Detect which cell encompasses the target text, then output its (x, y) center coordinate. 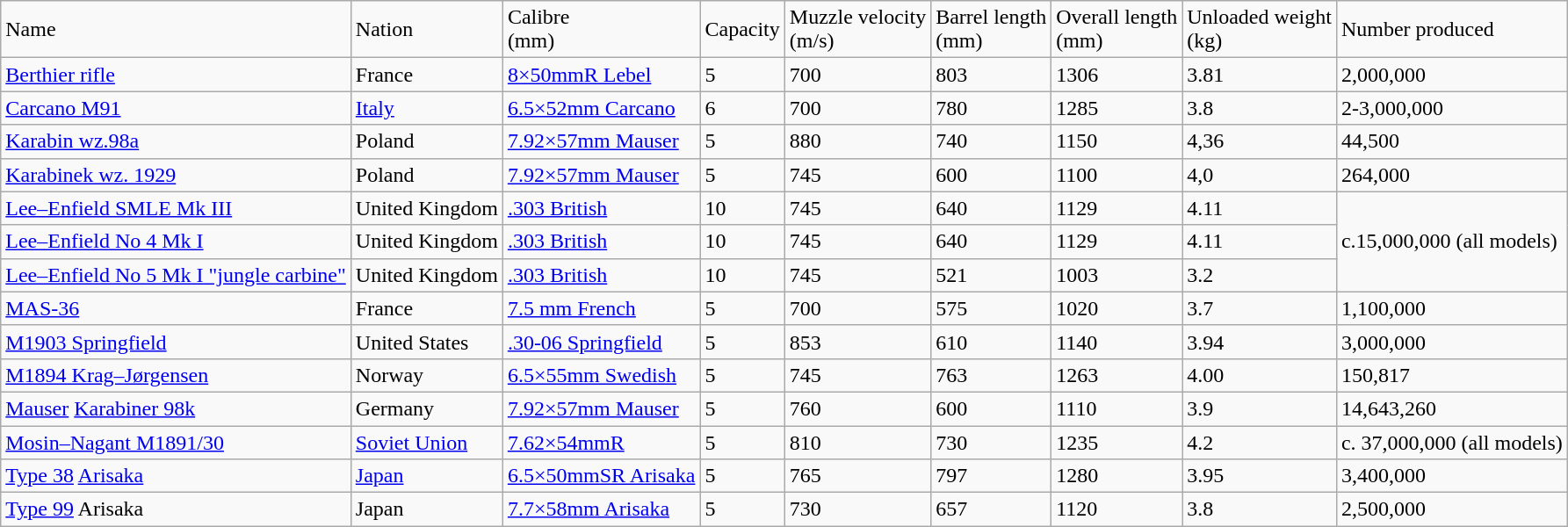
Berthier rifle (176, 75)
1020 (1117, 308)
MAS-36 (176, 308)
Karabin wz.98a (176, 141)
Germany (427, 408)
Lee–Enfield No 4 Mk I (176, 242)
657 (991, 509)
810 (857, 442)
1263 (1117, 375)
Unloaded weight(kg) (1260, 30)
4,36 (1260, 141)
44,500 (1451, 141)
3.9 (1260, 408)
760 (857, 408)
610 (991, 342)
Mosin–Nagant M1891/30 (176, 442)
740 (991, 141)
1306 (1117, 75)
Muzzle velocity(m/s) (857, 30)
7.62×54mmR (601, 442)
3.95 (1260, 476)
M1903 Springfield (176, 342)
150,817 (1451, 375)
M1894 Krag–Jørgensen (176, 375)
Mauser Karabiner 98k (176, 408)
7.7×58mm Arisaka (601, 509)
c. 37,000,000 (all models) (1451, 442)
1235 (1117, 442)
780 (991, 108)
3.2 (1260, 275)
575 (991, 308)
6.5×55mm Swedish (601, 375)
880 (857, 141)
3.94 (1260, 342)
521 (991, 275)
1120 (1117, 509)
1285 (1117, 108)
3.81 (1260, 75)
2-3,000,000 (1451, 108)
797 (991, 476)
1280 (1117, 476)
Type 38 Arisaka (176, 476)
1003 (1117, 275)
Overall length(mm) (1117, 30)
264,000 (1451, 175)
Nation (427, 30)
Lee–Enfield SMLE Mk III (176, 208)
1140 (1117, 342)
Soviet Union (427, 442)
Barrel length(mm) (991, 30)
Carcano M91 (176, 108)
United States (427, 342)
.30-06 Springfield (601, 342)
c.15,000,000 (all models) (1451, 242)
8×50mmR Lebel (601, 75)
6.5×50mmSR Arisaka (601, 476)
Lee–Enfield No 5 Mk I "jungle carbine" (176, 275)
803 (991, 75)
3,000,000 (1451, 342)
7.5 mm French (601, 308)
1,100,000 (1451, 308)
Calibre(mm) (601, 30)
Capacity (742, 30)
6.5×52mm Carcano (601, 108)
Number produced (1451, 30)
14,643,260 (1451, 408)
1150 (1117, 141)
2,500,000 (1451, 509)
Italy (427, 108)
1100 (1117, 175)
Karabinek wz. 1929 (176, 175)
763 (991, 375)
765 (857, 476)
Type 99 Arisaka (176, 509)
4,0 (1260, 175)
Norway (427, 375)
6 (742, 108)
853 (857, 342)
3.7 (1260, 308)
1110 (1117, 408)
4.00 (1260, 375)
4.2 (1260, 442)
3,400,000 (1451, 476)
Name (176, 30)
2,000,000 (1451, 75)
